Provide the [X, Y] coordinate of the cell's center where the given text is located.  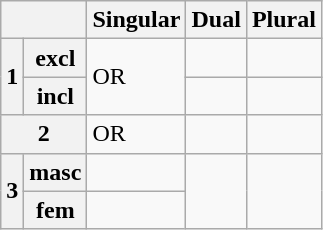
fem [56, 210]
Plural [284, 20]
3 [12, 191]
incl [56, 96]
Dual [216, 20]
excl [56, 58]
1 [12, 77]
Singular [136, 20]
2 [44, 134]
masc [56, 172]
